Capture the cell that displays the provided text and extract its (x, y) central coordinate. 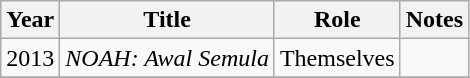
Notes (434, 20)
Themselves (337, 58)
NOAH: Awal Semula (168, 58)
Year (30, 20)
Title (168, 20)
2013 (30, 58)
Role (337, 20)
